Detect which cell encompasses the target text, then output its [X, Y] center coordinate. 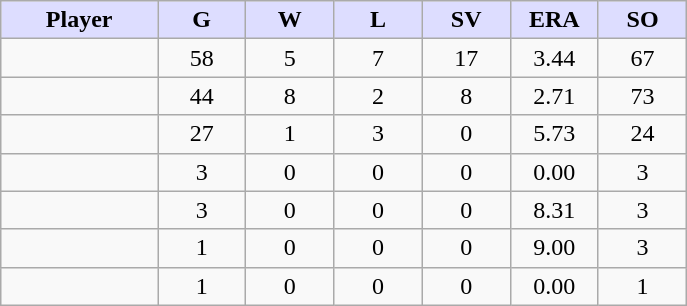
5.73 [554, 134]
24 [642, 134]
9.00 [554, 248]
SV [466, 20]
73 [642, 96]
G [202, 20]
8.31 [554, 210]
67 [642, 58]
44 [202, 96]
W [290, 20]
SO [642, 20]
58 [202, 58]
3.44 [554, 58]
2 [378, 96]
5 [290, 58]
2.71 [554, 96]
7 [378, 58]
27 [202, 134]
17 [466, 58]
ERA [554, 20]
Player [80, 20]
L [378, 20]
